Provide the (x, y) coordinate of the cell's center where the given text is located.  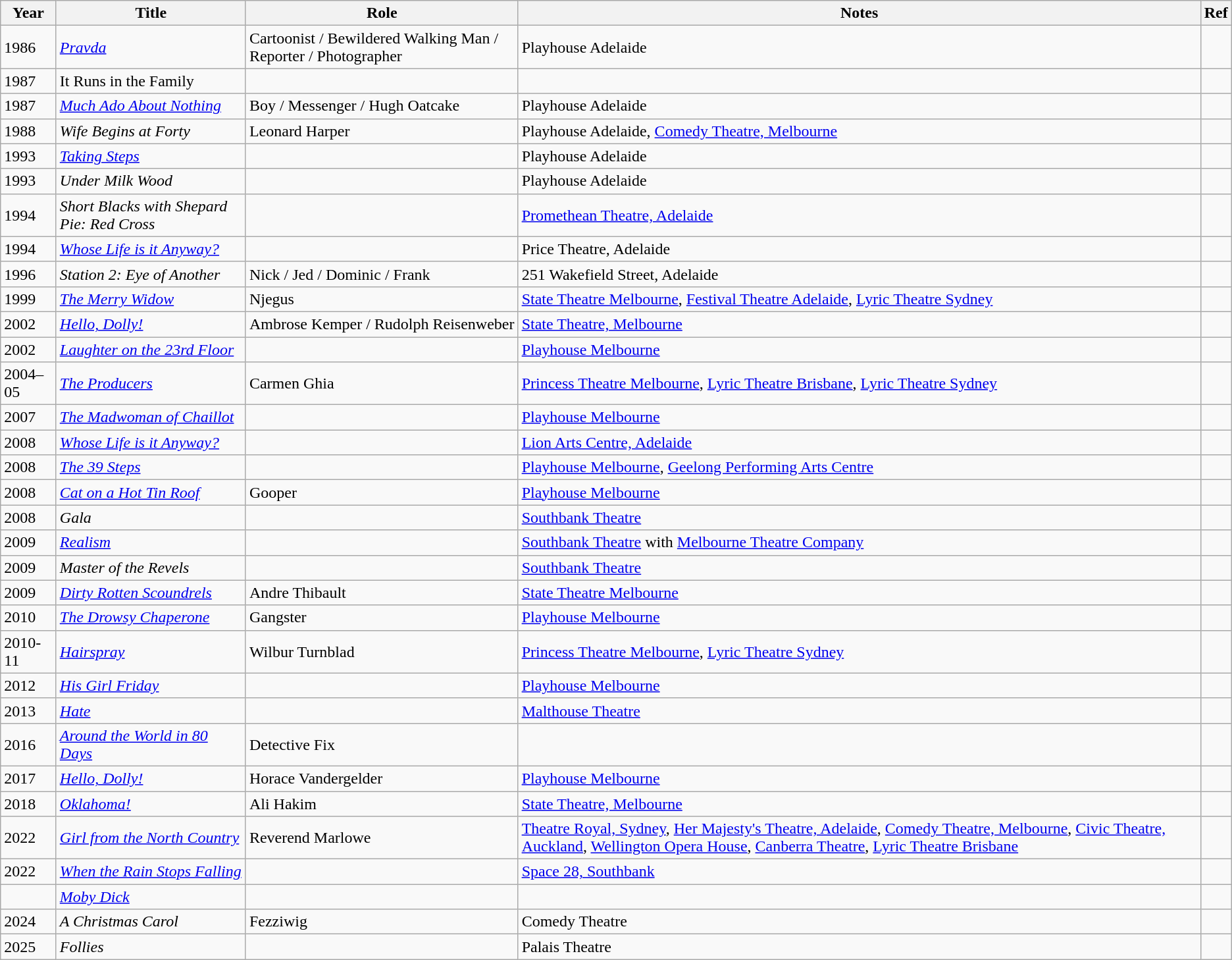
The Merry Widow (151, 299)
2018 (29, 804)
2025 (29, 947)
Gala (151, 518)
2010 (29, 618)
Ali Hakim (382, 804)
Title (151, 13)
2010-11 (29, 652)
Pravda (151, 47)
Palais Theatre (860, 947)
Andre Thibault (382, 593)
It Runs in the Family (151, 81)
State Theatre Melbourne (860, 593)
1996 (29, 274)
The Drowsy Chaperone (151, 618)
Boy / Messenger / Hugh Oatcake (382, 106)
Leonard Harper (382, 131)
Njegus (382, 299)
Cat on a Hot Tin Roof (151, 493)
The Producers (151, 383)
Girl from the North Country (151, 838)
Comedy Theatre (860, 922)
Year (29, 13)
2024 (29, 922)
His Girl Friday (151, 685)
Moby Dick (151, 897)
Ref (1216, 13)
The Madwoman of Chaillot (151, 417)
Gangster (382, 618)
Gooper (382, 493)
A Christmas Carol (151, 922)
2013 (29, 710)
Role (382, 13)
Playhouse Melbourne, Geelong Performing Arts Centre (860, 467)
Short Blacks with Shepard Pie: Red Cross (151, 215)
Under Milk Wood (151, 181)
Wife Begins at Forty (151, 131)
Station 2: Eye of Another (151, 274)
Taking Steps (151, 156)
Playhouse Adelaide, Comedy Theatre, Melbourne (860, 131)
Reverend Marlowe (382, 838)
Around the World in 80 Days (151, 744)
Oklahoma! (151, 804)
Southbank Theatre with Melbourne Theatre Company (860, 543)
Space 28, Southbank (860, 872)
251 Wakefield Street, Adelaide (860, 274)
Fezziwig (382, 922)
1986 (29, 47)
Wilbur Turnblad (382, 652)
Much Ado About Nothing (151, 106)
Horace Vandergelder (382, 778)
State Theatre Melbourne, Festival Theatre Adelaide, Lyric Theatre Sydney (860, 299)
Dirty Rotten Scoundrels (151, 593)
2017 (29, 778)
2004–05 (29, 383)
Malthouse Theatre (860, 710)
Detective Fix (382, 744)
The 39 Steps (151, 467)
Lion Arts Centre, Adelaide (860, 442)
Carmen Ghia (382, 383)
Cartoonist / Bewildered Walking Man / Reporter / Photographer (382, 47)
Promethean Theatre, Adelaide (860, 215)
Laughter on the 23rd Floor (151, 350)
Master of the Revels (151, 568)
2012 (29, 685)
Nick / Jed / Dominic / Frank (382, 274)
Princess Theatre Melbourne, Lyric Theatre Brisbane, Lyric Theatre Sydney (860, 383)
Princess Theatre Melbourne, Lyric Theatre Sydney (860, 652)
1988 (29, 131)
2016 (29, 744)
Hairspray (151, 652)
Ambrose Kemper / Rudolph Reisenweber (382, 324)
1999 (29, 299)
Follies (151, 947)
When the Rain Stops Falling (151, 872)
Realism (151, 543)
Price Theatre, Adelaide (860, 249)
2007 (29, 417)
Notes (860, 13)
Hate (151, 710)
